Search for the cell housing the specified text and yield its [X, Y] center coordinate. 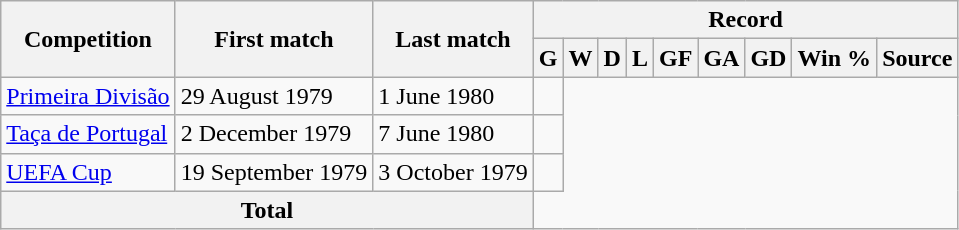
19 September 1979 [274, 172]
3 October 1979 [453, 172]
Competition [88, 39]
UEFA Cup [88, 172]
W [580, 58]
1 June 1980 [453, 96]
Taça de Portugal [88, 134]
GF [675, 58]
GD [768, 58]
First match [274, 39]
GA [722, 58]
Total [267, 210]
G [548, 58]
Win % [834, 58]
29 August 1979 [274, 96]
Primeira Divisão [88, 96]
Record [746, 20]
L [640, 58]
D [612, 58]
7 June 1980 [453, 134]
2 December 1979 [274, 134]
Source [918, 58]
Last match [453, 39]
